Return (x, y) of the center of cell containing provided text 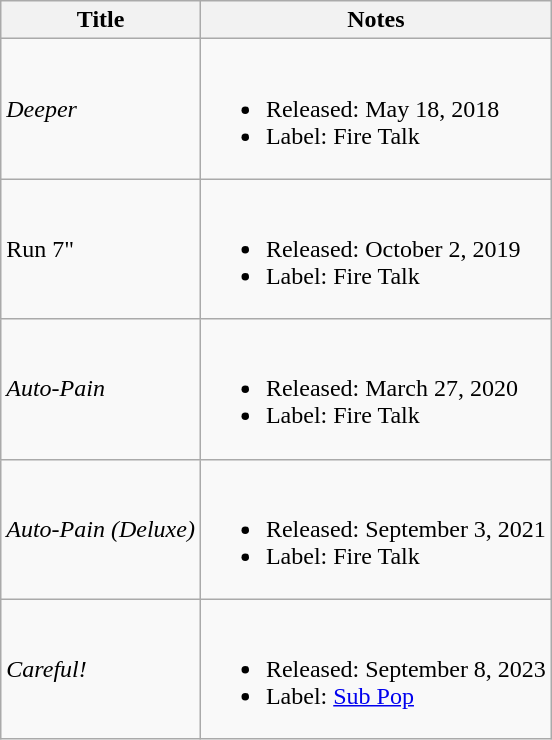
Auto-Pain (101, 389)
Released: March 27, 2020Label: Fire Talk (376, 389)
Auto-Pain (Deluxe) (101, 529)
Careful! (101, 669)
Notes (376, 20)
Run 7" (101, 249)
Released: September 8, 2023Label: Sub Pop (376, 669)
Title (101, 20)
Deeper (101, 109)
Released: May 18, 2018Label: Fire Talk (376, 109)
Released: September 3, 2021Label: Fire Talk (376, 529)
Released: October 2, 2019Label: Fire Talk (376, 249)
